Locate the cell with the specified text and output its [X, Y] center coordinate. 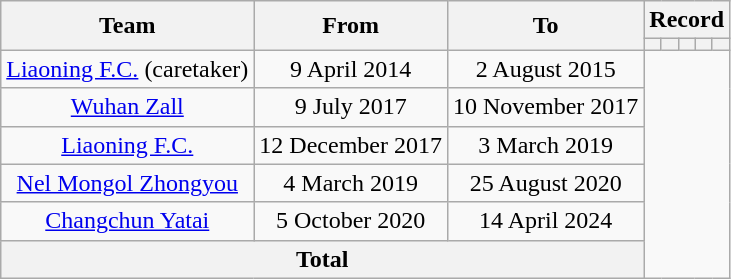
From [351, 26]
12 December 2017 [351, 145]
4 March 2019 [351, 183]
10 November 2017 [545, 107]
9 April 2014 [351, 69]
Record [687, 20]
Total [322, 259]
Team [128, 26]
2 August 2015 [545, 69]
14 April 2024 [545, 221]
3 March 2019 [545, 145]
Changchun Yatai [128, 221]
5 October 2020 [351, 221]
9 July 2017 [351, 107]
Wuhan Zall [128, 107]
25 August 2020 [545, 183]
Liaoning F.C. [128, 145]
To [545, 26]
Nel Mongol Zhongyou [128, 183]
Liaoning F.C. (caretaker) [128, 69]
